For the text-containing cell, return its midpoint in [x, y] coordinate format. 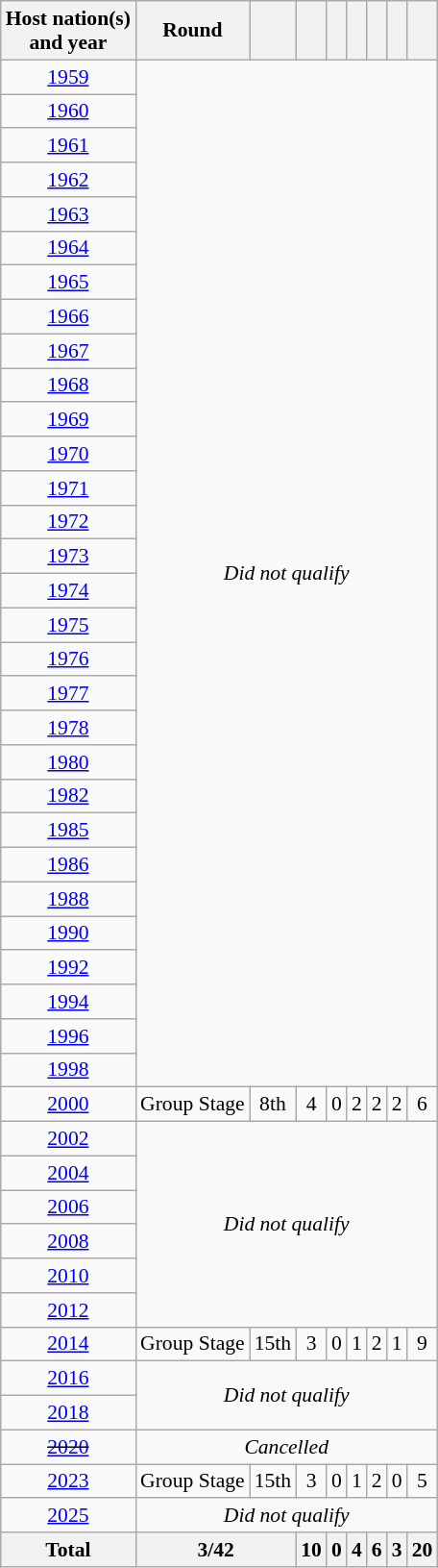
Cancelled [286, 1447]
1964 [68, 248]
10 [311, 1550]
1980 [68, 762]
1968 [68, 386]
1998 [68, 1070]
2018 [68, 1413]
1985 [68, 831]
2004 [68, 1173]
1996 [68, 1036]
1975 [68, 625]
2002 [68, 1139]
1977 [68, 694]
1986 [68, 865]
9 [423, 1344]
1982 [68, 796]
2000 [68, 1105]
3/42 [215, 1550]
1988 [68, 899]
2014 [68, 1344]
2008 [68, 1242]
Host nation(s)and year [68, 31]
1974 [68, 591]
1976 [68, 660]
1978 [68, 728]
1972 [68, 522]
2023 [68, 1481]
1973 [68, 557]
2006 [68, 1207]
5 [423, 1481]
2016 [68, 1379]
1961 [68, 146]
1965 [68, 283]
1960 [68, 112]
Round [192, 31]
2012 [68, 1310]
2020 [68, 1447]
1994 [68, 1002]
1967 [68, 351]
1963 [68, 214]
2025 [68, 1516]
8th [273, 1105]
1992 [68, 968]
1990 [68, 933]
1970 [68, 454]
2010 [68, 1276]
1966 [68, 317]
1959 [68, 77]
20 [423, 1550]
1969 [68, 420]
1962 [68, 180]
Total [68, 1550]
1971 [68, 488]
